From the cell containing the given text, extract its center point as [X, Y] coordinate. 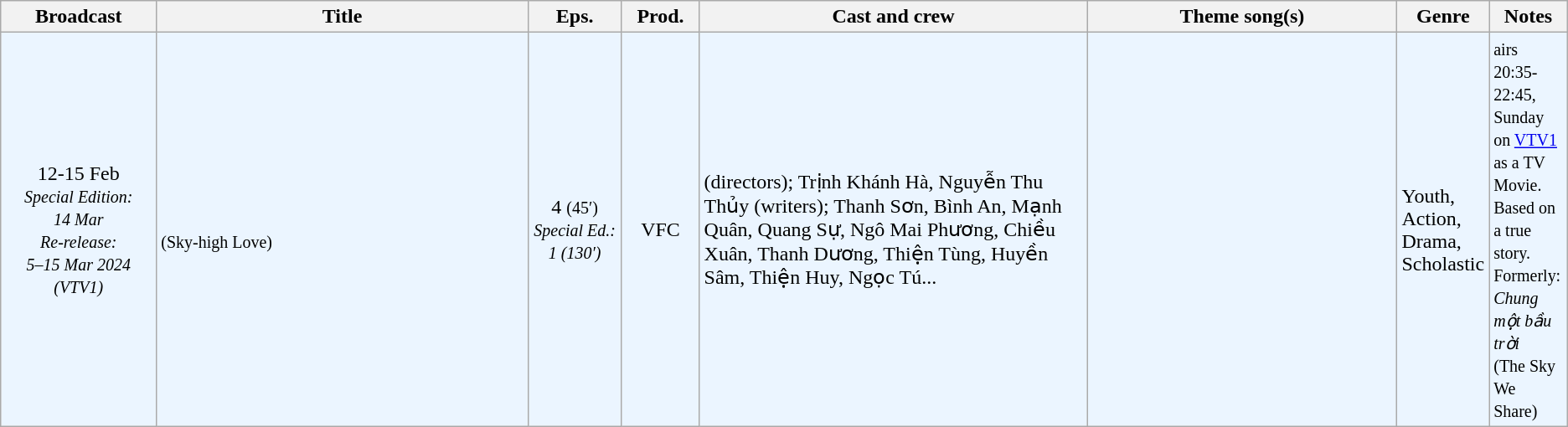
Prod. [660, 17]
Genre [1443, 17]
Theme song(s) [1242, 17]
VFC [660, 229]
Youth, Action, Drama, Scholastic [1443, 229]
Eps. [575, 17]
Cast and crew [893, 17]
4 (45′)Special Ed.:1 (130′) [575, 229]
Broadcast [79, 17]
12-15 FebSpecial Edition:14 MarRe-release:5–15 Mar 2024 (VTV1) [79, 229]
Notes [1529, 17]
airs 20:35-22:45, Sunday on VTV1 as a TV Movie.Based on a true story.Formerly: Chung một bầu trời(The Sky We Share) [1529, 229]
(Sky-high Love) [343, 229]
Title [343, 17]
